Provide the [X, Y] coordinate of the cell's center where the given text is located.  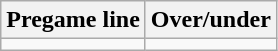
Pregame line [74, 20]
Over/under [210, 20]
